Return [x, y] of the center of cell containing provided text 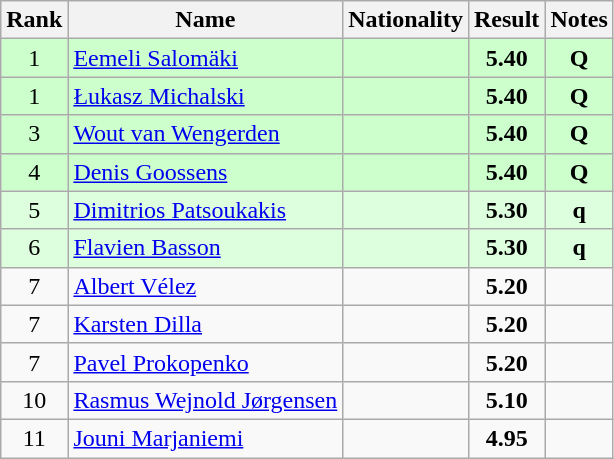
5 [34, 210]
Flavien Basson [206, 248]
Albert Vélez [206, 286]
Result [506, 20]
11 [34, 438]
5.10 [506, 400]
Pavel Prokopenko [206, 362]
4 [34, 172]
Rasmus Wejnold Jørgensen [206, 400]
3 [34, 134]
Rank [34, 20]
Karsten Dilla [206, 324]
Dimitrios Patsoukakis [206, 210]
10 [34, 400]
Denis Goossens [206, 172]
6 [34, 248]
Eemeli Salomäki [206, 58]
Jouni Marjaniemi [206, 438]
Name [206, 20]
Nationality [406, 20]
Notes [579, 20]
Łukasz Michalski [206, 96]
Wout van Wengerden [206, 134]
4.95 [506, 438]
